Search for the cell housing the specified text and yield its (x, y) center coordinate. 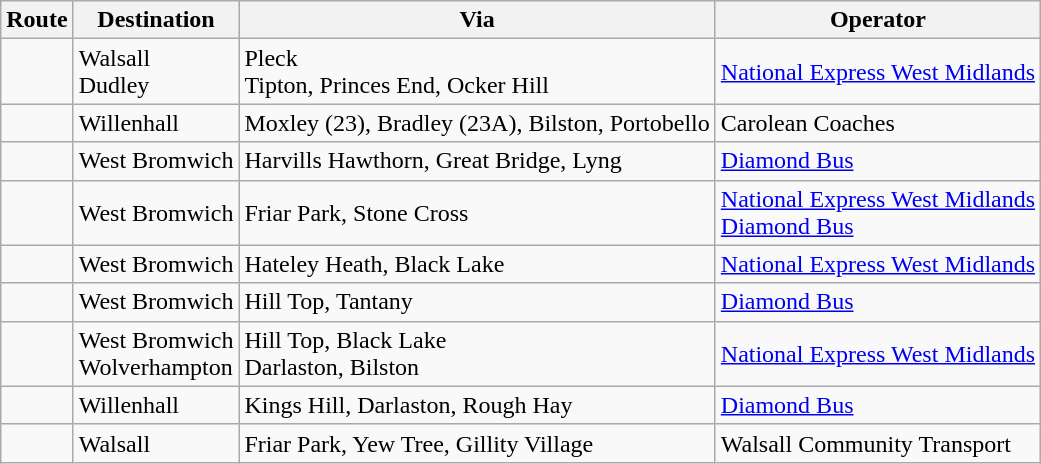
Friar Park, Stone Cross (477, 212)
WalsallDudley (156, 72)
Via (477, 20)
Moxley (23), Bradley (23A), Bilston, Portobello (477, 123)
Hateley Heath, Black Lake (477, 264)
National Express West MidlandsDiamond Bus (878, 212)
Walsall (156, 443)
West BromwichWolverhampton (156, 354)
Friar Park, Yew Tree, Gillity Village (477, 443)
Destination (156, 20)
Carolean Coaches (878, 123)
Operator (878, 20)
Harvills Hawthorn, Great Bridge, Lyng (477, 161)
Walsall Community Transport (878, 443)
Hill Top, Tantany (477, 302)
Hill Top, Black LakeDarlaston, Bilston (477, 354)
PleckTipton, Princes End, Ocker Hill (477, 72)
Route (37, 20)
Kings Hill, Darlaston, Rough Hay (477, 405)
